Find where the given text appears and provide that cell's center as (x, y) coordinate. 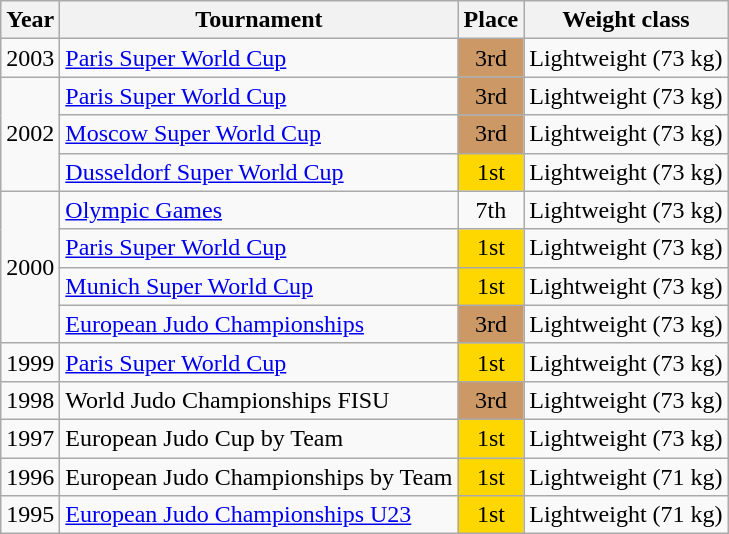
Tournament (259, 20)
Weight class (626, 20)
Munich Super World Cup (259, 286)
1995 (30, 515)
Dusseldorf Super World Cup (259, 172)
7th (491, 210)
Olympic Games (259, 210)
1999 (30, 362)
European Judo Championships U23 (259, 515)
2000 (30, 267)
Moscow Super World Cup (259, 134)
1996 (30, 477)
1998 (30, 400)
European Judo Championships by Team (259, 477)
European Judo Championships (259, 324)
2003 (30, 58)
Place (491, 20)
2002 (30, 134)
European Judo Cup by Team (259, 438)
World Judo Championships FISU (259, 400)
1997 (30, 438)
Year (30, 20)
